Output the [X, Y] coordinate of the center of the cell containing the given text.  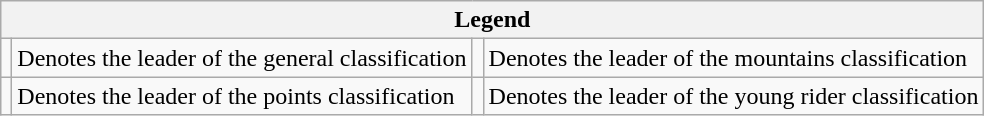
Denotes the leader of the young rider classification [734, 96]
Denotes the leader of the mountains classification [734, 58]
Legend [492, 20]
Denotes the leader of the points classification [242, 96]
Denotes the leader of the general classification [242, 58]
